Scan for the cell matching the given text and deliver its (x, y) coordinate at center. 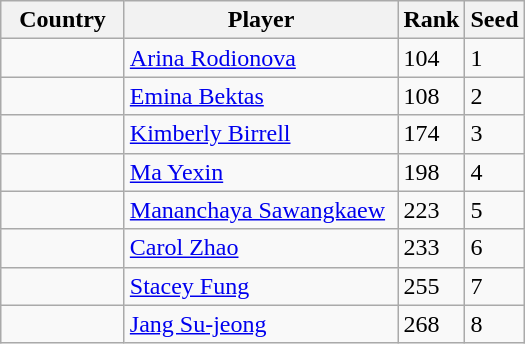
5 (494, 210)
Seed (494, 20)
7 (494, 286)
Country (63, 20)
Mananchaya Sawangkaew (261, 210)
8 (494, 324)
Kimberly Birrell (261, 134)
Stacey Fung (261, 286)
Arina Rodionova (261, 58)
Ma Yexin (261, 172)
Emina Bektas (261, 96)
108 (432, 96)
6 (494, 248)
2 (494, 96)
4 (494, 172)
Rank (432, 20)
198 (432, 172)
255 (432, 286)
174 (432, 134)
Player (261, 20)
Jang Su-jeong (261, 324)
268 (432, 324)
233 (432, 248)
3 (494, 134)
223 (432, 210)
Carol Zhao (261, 248)
1 (494, 58)
104 (432, 58)
